Find where the given text appears and provide that cell's center as (x, y) coordinate. 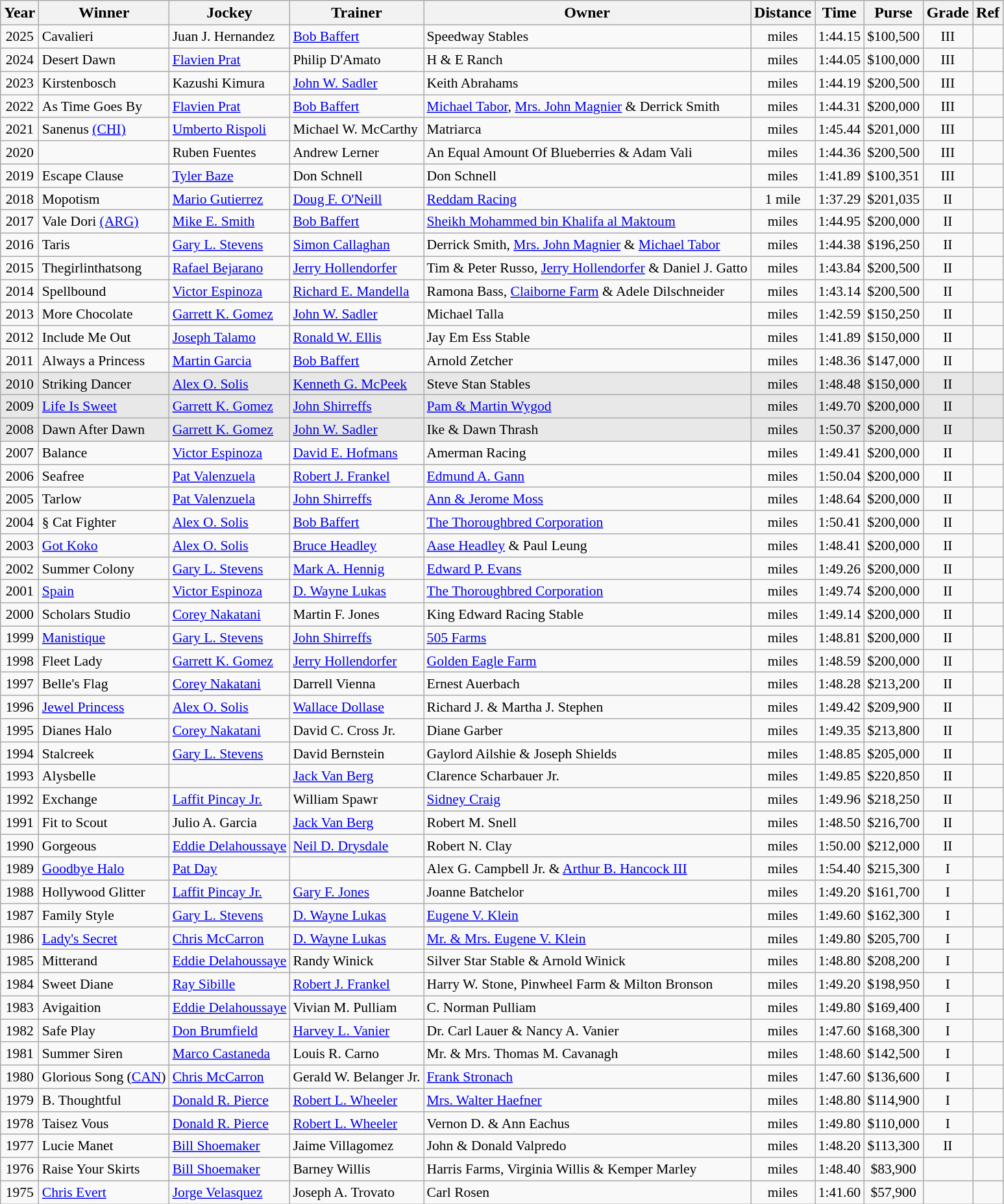
Summer Siren (104, 1053)
Martin Garcia (230, 361)
1975 (19, 1192)
1991 (19, 823)
$162,300 (893, 915)
1984 (19, 984)
1:44.19 (840, 83)
1982 (19, 1031)
$220,850 (893, 777)
Taisez Vous (104, 1123)
2024 (19, 60)
Golden Eagle Farm (587, 661)
Winner (104, 13)
Julio A. Garcia (230, 823)
2001 (19, 592)
Richard J. & Martha J. Stephen (587, 707)
1985 (19, 961)
Don Brumfield (230, 1031)
2020 (19, 152)
Ref (988, 13)
Year (19, 13)
Mark A. Hennig (356, 568)
1:44.31 (840, 106)
Sidney Craig (587, 799)
2002 (19, 568)
Harris Farms, Virginia Willis & Kemper Marley (587, 1169)
Spain (104, 592)
Fleet Lady (104, 661)
Gary F. Jones (356, 892)
Wallace Dollase (356, 707)
Pat Day (230, 869)
Clarence Scharbauer Jr. (587, 777)
Sanenus (CHI) (104, 129)
1987 (19, 915)
1:48.41 (840, 546)
Hollywood Glitter (104, 892)
Dr. Carl Lauer & Nancy A. Vanier (587, 1031)
2005 (19, 499)
Edmund A. Gann (587, 476)
An Equal Amount Of Blueberries & Adam Vali (587, 152)
Cavalieri (104, 37)
Seafree (104, 476)
2018 (19, 199)
David Bernstein (356, 753)
Joseph Talamo (230, 337)
1994 (19, 753)
1:48.64 (840, 499)
1:48.40 (840, 1169)
1:49.70 (840, 407)
$100,000 (893, 60)
1990 (19, 846)
1998 (19, 661)
Kazushi Kimura (230, 83)
Silver Star Stable & Arnold Winick (587, 961)
1:44.36 (840, 152)
Louis R. Carno (356, 1053)
$201,000 (893, 129)
1979 (19, 1100)
1:49.41 (840, 453)
Gerald W. Belanger Jr. (356, 1077)
$150,250 (893, 314)
Ray Sibille (230, 984)
2021 (19, 129)
$113,300 (893, 1146)
1:50.04 (840, 476)
1:48.20 (840, 1146)
2022 (19, 106)
Ruben Fuentes (230, 152)
Alysbelle (104, 777)
Grade (948, 13)
Stalcreek (104, 753)
Life Is Sweet (104, 407)
1 mile (783, 199)
David C. Cross Jr. (356, 730)
Escape Clause (104, 176)
1:43.84 (840, 268)
Diane Garber (587, 730)
Derrick Smith, Mrs. John Magnier & Michael Tabor (587, 245)
Dianes Halo (104, 730)
Arnold Zetcher (587, 361)
2003 (19, 546)
1:43.14 (840, 291)
Darrell Vienna (356, 684)
2000 (19, 614)
Tarlow (104, 499)
1:49.14 (840, 614)
B. Thoughtful (104, 1100)
William Spawr (356, 799)
Randy Winick (356, 961)
Goodbye Halo (104, 869)
Manistique (104, 638)
1997 (19, 684)
Andrew Lerner (356, 152)
$196,250 (893, 245)
$213,800 (893, 730)
1:50.37 (840, 429)
$216,700 (893, 823)
Vernon D. & Ann Eachus (587, 1123)
Michael W. McCarthy (356, 129)
Avigaition (104, 1007)
1:49.74 (840, 592)
1996 (19, 707)
Striking Dancer (104, 383)
Ernest Auerbach (587, 684)
2014 (19, 291)
$168,300 (893, 1031)
1:49.35 (840, 730)
Exchange (104, 799)
1999 (19, 638)
More Chocolate (104, 314)
Gaylord Ailshie & Joseph Shields (587, 753)
Ike & Dawn Thrash (587, 429)
Owner (587, 13)
Alex G. Campbell Jr. & Arthur B. Hancock III (587, 869)
1:48.48 (840, 383)
Summer Colony (104, 568)
John & Donald Valpredo (587, 1146)
Purse (893, 13)
$110,000 (893, 1123)
$142,500 (893, 1053)
Dawn After Dawn (104, 429)
Robert N. Clay (587, 846)
1:48.60 (840, 1053)
Ronald W. Ellis (356, 337)
Mario Gutierrez (230, 199)
Family Style (104, 915)
$136,600 (893, 1077)
Steve Stan Stables (587, 383)
1:48.28 (840, 684)
Richard E. Mandella (356, 291)
$205,700 (893, 938)
Gorgeous (104, 846)
Jorge Velasquez (230, 1192)
1:49.42 (840, 707)
$147,000 (893, 361)
Raise Your Skirts (104, 1169)
1:48.36 (840, 361)
1:44.95 (840, 222)
Neil D. Drysdale (356, 846)
1:48.81 (840, 638)
Simon Callaghan (356, 245)
Frank Stronach (587, 1077)
$57,900 (893, 1192)
Scholars Studio (104, 614)
1992 (19, 799)
Safe Play (104, 1031)
1:49.85 (840, 777)
Belle's Flag (104, 684)
2012 (19, 337)
1:37.29 (840, 199)
$100,351 (893, 176)
Mike E. Smith (230, 222)
1983 (19, 1007)
Vivian M. Pulliam (356, 1007)
505 Farms (587, 638)
1977 (19, 1146)
2013 (19, 314)
1988 (19, 892)
2025 (19, 37)
$205,000 (893, 753)
David E. Hofmans (356, 453)
$208,200 (893, 961)
2015 (19, 268)
Barney Willis (356, 1169)
Marco Castaneda (230, 1053)
Umberto Rispoli (230, 129)
Jay Em Ess Stable (587, 337)
1976 (19, 1169)
Ann & Jerome Moss (587, 499)
2010 (19, 383)
Jockey (230, 13)
Eugene V. Klein (587, 915)
H & E Ranch (587, 60)
Mitterand (104, 961)
Reddam Racing (587, 199)
$83,900 (893, 1169)
1:50.41 (840, 522)
Chris Evert (104, 1192)
$209,900 (893, 707)
Include Me Out (104, 337)
$215,300 (893, 869)
1980 (19, 1077)
1989 (19, 869)
Mr. & Mrs. Eugene V. Klein (587, 938)
2006 (19, 476)
2009 (19, 407)
2016 (19, 245)
1986 (19, 938)
Carl Rosen (587, 1192)
§ Cat Fighter (104, 522)
Bruce Headley (356, 546)
1:48.59 (840, 661)
Mopotism (104, 199)
2004 (19, 522)
Martin F. Jones (356, 614)
Michael Tabor, Mrs. John Magnier & Derrick Smith (587, 106)
Always a Princess (104, 361)
Philip D'Amato (356, 60)
1:44.15 (840, 37)
Vale Dori (ARG) (104, 222)
Balance (104, 453)
Matriarca (587, 129)
1:48.50 (840, 823)
1:54.40 (840, 869)
Trainer (356, 13)
Distance (783, 13)
Mr. & Mrs. Thomas M. Cavanagh (587, 1053)
1:44.38 (840, 245)
1:42.59 (840, 314)
$169,400 (893, 1007)
1981 (19, 1053)
1:48.85 (840, 753)
Jaime Villagomez (356, 1146)
Desert Dawn (104, 60)
2008 (19, 429)
1:50.00 (840, 846)
Michael Talla (587, 314)
Got Koko (104, 546)
$218,250 (893, 799)
$161,700 (893, 892)
Thegirlinthatsong (104, 268)
Joanne Batchelor (587, 892)
Jewel Princess (104, 707)
Tim & Peter Russo, Jerry Hollendorfer & Daniel J. Gatto (587, 268)
Lucie Manet (104, 1146)
$100,500 (893, 37)
Harry W. Stone, Pinwheel Farm & Milton Bronson (587, 984)
Joseph A. Trovato (356, 1192)
Spellbound (104, 291)
1995 (19, 730)
1:49.60 (840, 915)
Time (840, 13)
Taris (104, 245)
2011 (19, 361)
Doug F. O'Neill (356, 199)
Harvey L. Vanier (356, 1031)
Sheikh Mohammed bin Khalifa al Maktoum (587, 222)
Fit to Scout (104, 823)
1:41.60 (840, 1192)
$201,035 (893, 199)
2017 (19, 222)
Edward P. Evans (587, 568)
Kirstenbosch (104, 83)
2007 (19, 453)
Keith Abrahams (587, 83)
Mrs. Walter Haefner (587, 1100)
Glorious Song (CAN) (104, 1077)
Sweet Diane (104, 984)
As Time Goes By (104, 106)
Kenneth G. McPeek (356, 383)
2019 (19, 176)
$198,950 (893, 984)
1978 (19, 1123)
Juan J. Hernandez (230, 37)
$114,900 (893, 1100)
Tyler Baze (230, 176)
1993 (19, 777)
1:44.05 (840, 60)
King Edward Racing Stable (587, 614)
Pam & Martin Wygod (587, 407)
$212,000 (893, 846)
Rafael Bejarano (230, 268)
Lady's Secret (104, 938)
Robert M. Snell (587, 823)
Ramona Bass, Claiborne Farm & Adele Dilschneider (587, 291)
Amerman Racing (587, 453)
Speedway Stables (587, 37)
2023 (19, 83)
$213,200 (893, 684)
1:49.26 (840, 568)
C. Norman Pulliam (587, 1007)
Aase Headley & Paul Leung (587, 546)
1:45.44 (840, 129)
1:49.96 (840, 799)
